Determine the (x, y) coordinate at the center of the cell enclosing the given text.  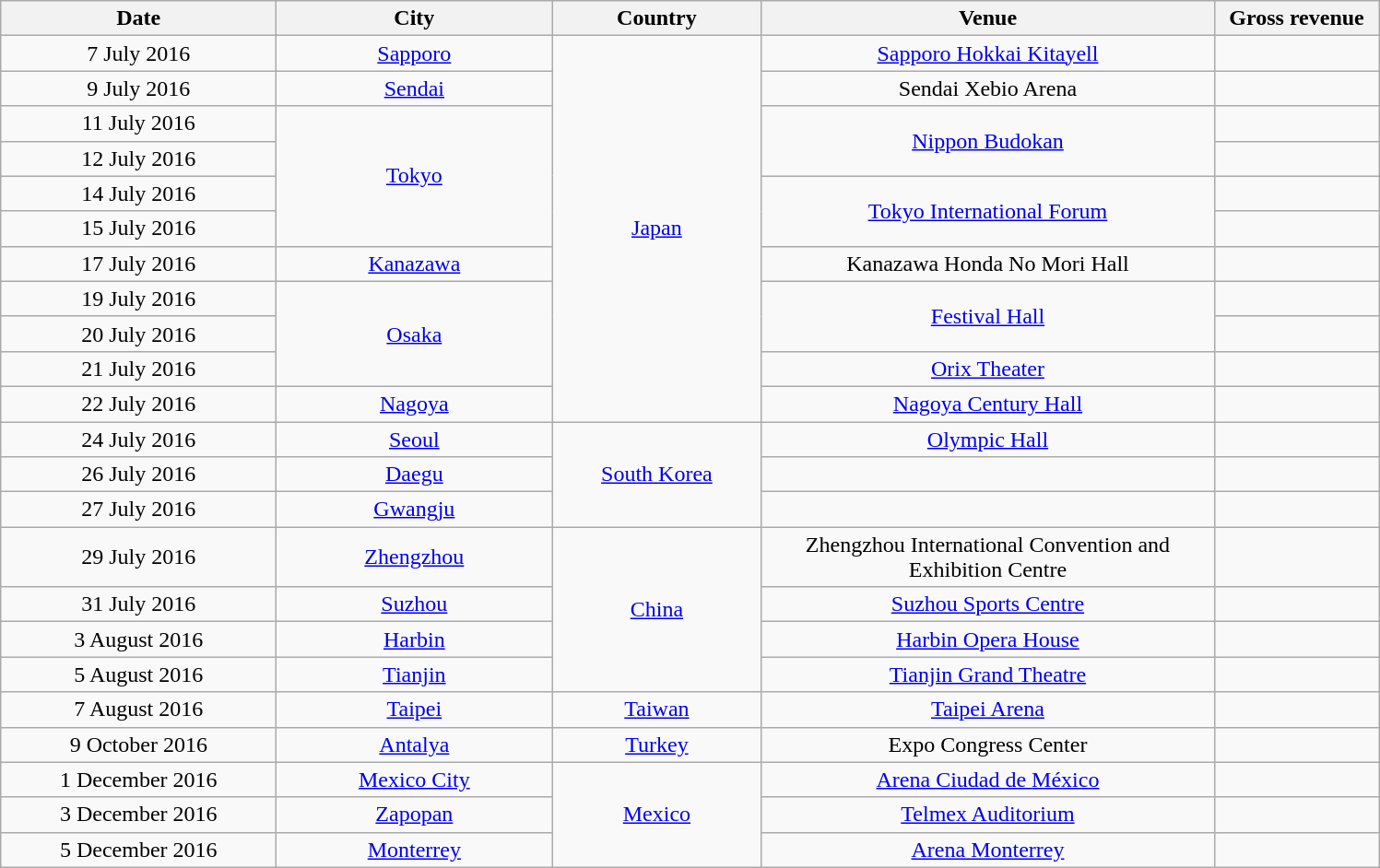
5 December 2016 (138, 850)
27 July 2016 (138, 510)
22 July 2016 (138, 404)
14 July 2016 (138, 194)
Mexico (656, 815)
29 July 2016 (138, 557)
Arena Ciudad de México (988, 780)
7 July 2016 (138, 53)
Tianjin Grand Theatre (988, 674)
21 July 2016 (138, 369)
Japan (656, 229)
Sapporo (415, 53)
Country (656, 18)
Monterrey (415, 850)
Zhengzhou (415, 557)
Mexico City (415, 780)
Sendai (415, 88)
9 October 2016 (138, 745)
1 December 2016 (138, 780)
Osaka (415, 334)
Expo Congress Center (988, 745)
17 July 2016 (138, 264)
12 July 2016 (138, 158)
Kanazawa Honda No Mori Hall (988, 264)
20 July 2016 (138, 334)
Nagoya (415, 404)
Telmex Auditorium (988, 815)
Sapporo Hokkai Kitayell (988, 53)
Date (138, 18)
Kanazawa (415, 264)
9 July 2016 (138, 88)
Gwangju (415, 510)
26 July 2016 (138, 475)
3 August 2016 (138, 639)
24 July 2016 (138, 440)
Tokyo International Forum (988, 211)
Harbin (415, 639)
Orix Theater (988, 369)
Taipei (415, 710)
Arena Monterrey (988, 850)
Gross revenue (1296, 18)
Tianjin (415, 674)
15 July 2016 (138, 229)
Seoul (415, 440)
Olympic Hall (988, 440)
Nippon Budokan (988, 141)
Harbin Opera House (988, 639)
Nagoya Century Hall (988, 404)
Taipei Arena (988, 710)
11 July 2016 (138, 123)
Daegu (415, 475)
South Korea (656, 475)
Suzhou (415, 604)
19 July 2016 (138, 299)
China (656, 610)
Taiwan (656, 710)
5 August 2016 (138, 674)
Zapopan (415, 815)
Turkey (656, 745)
Sendai Xebio Arena (988, 88)
Suzhou Sports Centre (988, 604)
City (415, 18)
7 August 2016 (138, 710)
Antalya (415, 745)
Festival Hall (988, 316)
Zhengzhou International Convention and Exhibition Centre (988, 557)
31 July 2016 (138, 604)
Tokyo (415, 176)
Venue (988, 18)
3 December 2016 (138, 815)
